Extract the [x, y] coordinate from the center of the cell holding the provided text.  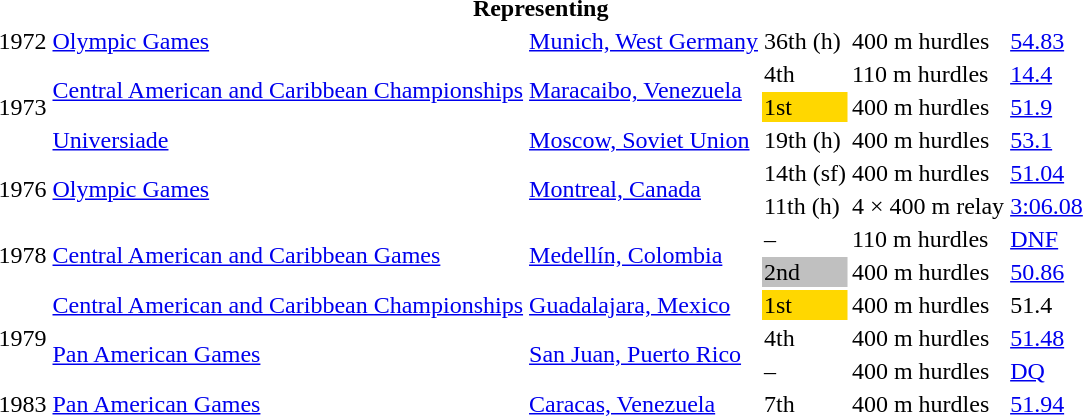
Guadalajara, Mexico [644, 305]
San Juan, Puerto Rico [644, 354]
Montreal, Canada [644, 190]
36th (h) [804, 41]
Pan American Games [288, 354]
11th (h) [804, 206]
Medellín, Colombia [644, 256]
2nd [804, 272]
Central American and Caribbean Games [288, 256]
Maracaibo, Venezuela [644, 90]
Munich, West Germany [644, 41]
14th (sf) [804, 173]
Moscow, Soviet Union [644, 140]
19th (h) [804, 140]
4 × 400 m relay [928, 206]
Universiade [288, 140]
